Scan for the cell matching the given text and deliver its [X, Y] coordinate at center. 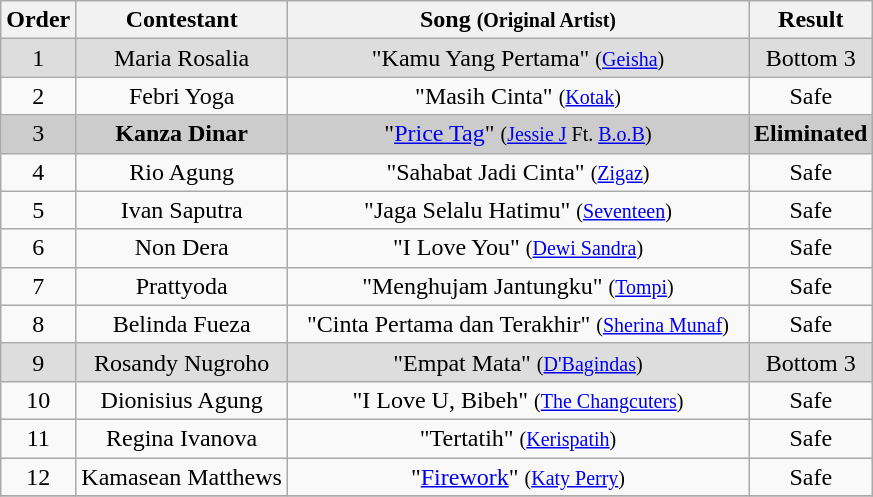
Rio Agung [182, 172]
"Kamu Yang Pertama" (Geisha) [518, 58]
10 [38, 400]
Maria Rosalia [182, 58]
Song (Original Artist) [518, 20]
"Tertatih" (Kerispatih) [518, 438]
4 [38, 172]
Dionisius Agung [182, 400]
2 [38, 96]
Kamasean Matthews [182, 477]
"Price Tag" (Jessie J Ft. B.o.B) [518, 134]
"Cinta Pertama dan Terakhir" (Sherina Munaf) [518, 324]
Eliminated [811, 134]
Belinda Fueza [182, 324]
Result [811, 20]
Regina Ivanova [182, 438]
8 [38, 324]
"Menghujam Jantungku" (Tompi) [518, 286]
6 [38, 248]
"I Love U, Bibeh" (The Changcuters) [518, 400]
Ivan Saputra [182, 210]
11 [38, 438]
Rosandy Nugroho [182, 362]
9 [38, 362]
Prattyoda [182, 286]
Kanza Dinar [182, 134]
1 [38, 58]
"Empat Mata" (D'Bagindas) [518, 362]
"Jaga Selalu Hatimu" (Seventeen) [518, 210]
Non Dera [182, 248]
Order [38, 20]
7 [38, 286]
5 [38, 210]
Contestant [182, 20]
12 [38, 477]
"Sahabat Jadi Cinta" (Zigaz) [518, 172]
"Firework" (Katy Perry) [518, 477]
3 [38, 134]
"I Love You" (Dewi Sandra) [518, 248]
"Masih Cinta" (Kotak) [518, 96]
Febri Yoga [182, 96]
